Output the [x, y] coordinate of the center of the cell containing the given text.  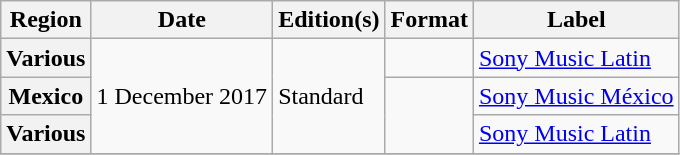
Date [182, 20]
Sony Music México [576, 96]
Region [46, 20]
Mexico [46, 96]
Format [429, 20]
Edition(s) [329, 20]
1 December 2017 [182, 96]
Standard [329, 96]
Label [576, 20]
